Provide the (x, y) coordinate of the cell's center where the given text is located.  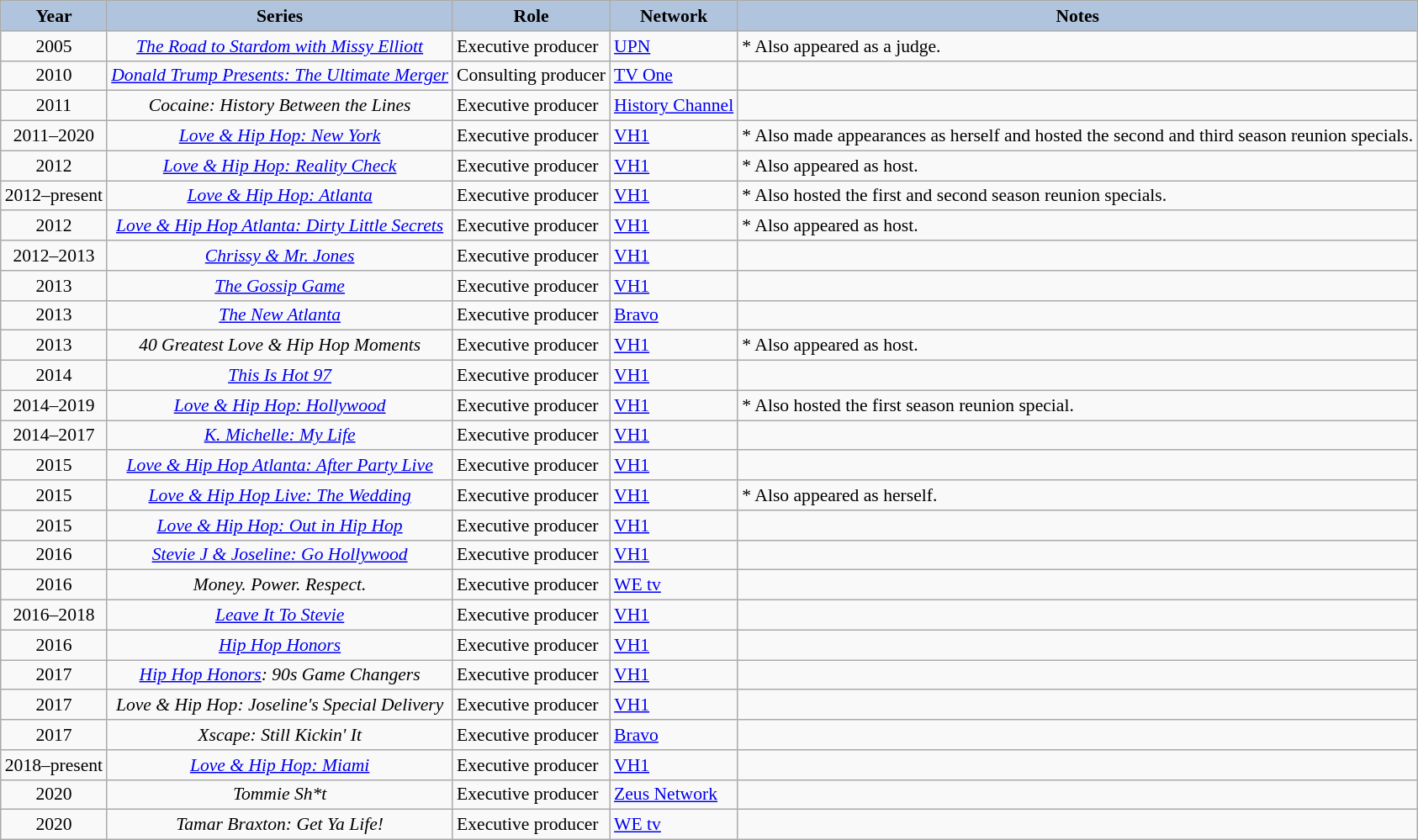
Role (532, 16)
Tommie Sh*t (279, 795)
Love & Hip Hop: Out in Hip Hop (279, 526)
Love & Hip Hop: Joseline's Special Delivery (279, 705)
Hip Hop Honors (279, 645)
* Also hosted the first and second season reunion specials. (1077, 196)
Notes (1077, 16)
2011 (54, 106)
Love & Hip Hop Atlanta: After Party Live (279, 466)
2014–2017 (54, 436)
Chrissy & Mr. Jones (279, 256)
The Gossip Game (279, 286)
Love & Hip Hop: New York (279, 136)
TV One (674, 76)
This Is Hot 97 (279, 376)
2005 (54, 46)
Donald Trump Presents: The Ultimate Merger (279, 76)
Zeus Network (674, 795)
2010 (54, 76)
Love & Hip Hop: Reality Check (279, 166)
Year (54, 16)
* Also made appearances as herself and hosted the second and third season reunion specials. (1077, 136)
Leave It To Stevie (279, 615)
2018–present (54, 765)
Love & Hip Hop: Atlanta (279, 196)
40 Greatest Love & Hip Hop Moments (279, 346)
* Also appeared as a judge. (1077, 46)
* Also hosted the first season reunion special. (1077, 405)
2011–2020 (54, 136)
Love & Hip Hop Atlanta: Dirty Little Secrets (279, 226)
UPN (674, 46)
2016–2018 (54, 615)
Hip Hop Honors: 90s Game Changers (279, 675)
2012–2013 (54, 256)
Love & Hip Hop Live: The Wedding (279, 495)
Network (674, 16)
Series (279, 16)
2014 (54, 376)
Love & Hip Hop: Miami (279, 765)
2012–present (54, 196)
K. Michelle: My Life (279, 436)
The Road to Stardom with Missy Elliott (279, 46)
History Channel (674, 106)
Tamar Braxton: Get Ya Life! (279, 825)
Cocaine: History Between the Lines (279, 106)
The New Atlanta (279, 315)
Love & Hip Hop: Hollywood (279, 405)
Money. Power. Respect. (279, 585)
Consulting producer (532, 76)
Stevie J & Joseline: Go Hollywood (279, 555)
2014–2019 (54, 405)
Xscape: Still Kickin' It (279, 735)
* Also appeared as herself. (1077, 495)
